Output the [X, Y] coordinate of the center of the cell containing the given text.  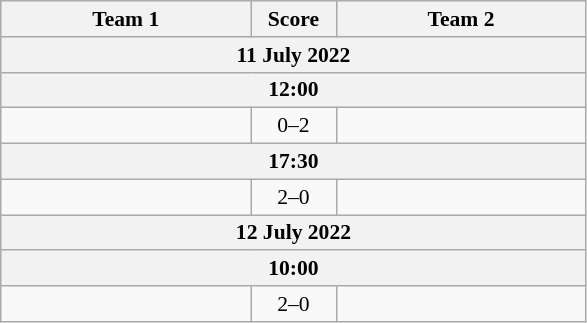
Team 1 [126, 19]
11 July 2022 [294, 55]
12 July 2022 [294, 233]
0–2 [294, 126]
10:00 [294, 269]
Team 2 [461, 19]
17:30 [294, 162]
Score [294, 19]
12:00 [294, 90]
